Locate the cell with the specified text and output its (X, Y) center coordinate. 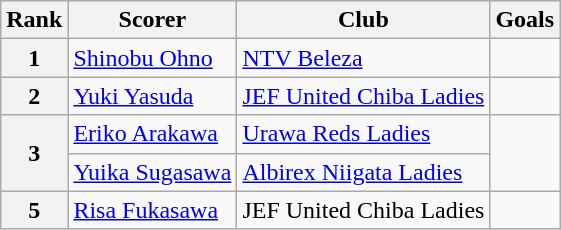
5 (34, 210)
Yuika Sugasawa (152, 172)
Club (364, 20)
Yuki Yasuda (152, 96)
Urawa Reds Ladies (364, 134)
1 (34, 58)
Scorer (152, 20)
Goals (525, 20)
3 (34, 153)
Albirex Niigata Ladies (364, 172)
Rank (34, 20)
Risa Fukasawa (152, 210)
NTV Beleza (364, 58)
2 (34, 96)
Shinobu Ohno (152, 58)
Eriko Arakawa (152, 134)
